Identify which cell holds the provided text, then report its (x, y) central coordinate. 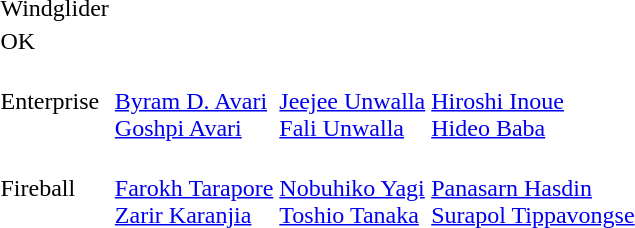
Jeejee UnwallaFali Unwalla (352, 101)
Byram D. AvariGoshpi Avari (194, 101)
